Locate the cell with the specified text and output its (X, Y) center coordinate. 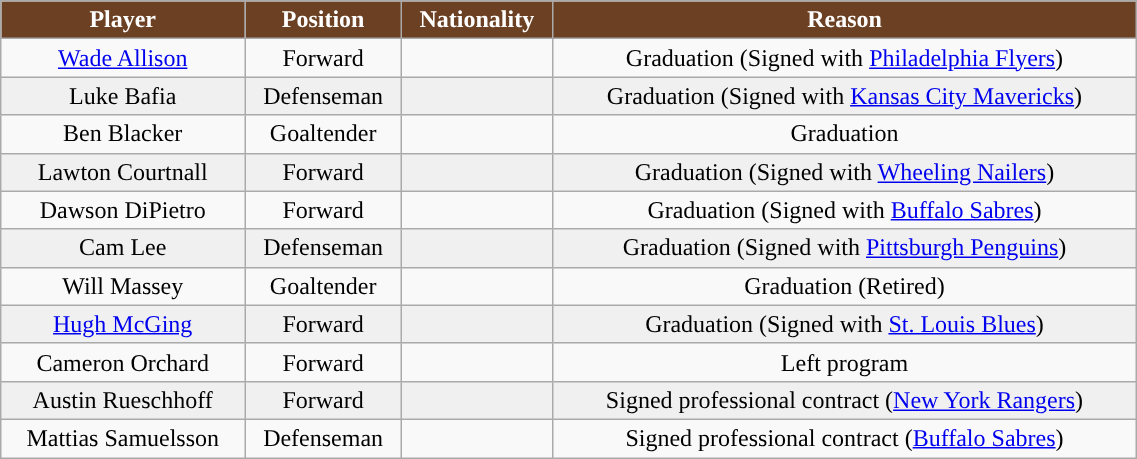
Signed professional contract (New York Rangers) (844, 400)
Nationality (478, 20)
Will Massey (123, 286)
Graduation (Retired) (844, 286)
Ben Blacker (123, 134)
Player (123, 20)
Austin Rueschhoff (123, 400)
Graduation (Signed with St. Louis Blues) (844, 324)
Cam Lee (123, 248)
Left program (844, 362)
Signed professional contract (Buffalo Sabres) (844, 438)
Graduation (Signed with Kansas City Mavericks) (844, 96)
Graduation (Signed with Buffalo Sabres) (844, 210)
Graduation (Signed with Pittsburgh Penguins) (844, 248)
Dawson DiPietro (123, 210)
Mattias Samuelsson (123, 438)
Luke Bafia (123, 96)
Graduation (844, 134)
Cameron Orchard (123, 362)
Lawton Courtnall (123, 172)
Hugh McGing (123, 324)
Reason (844, 20)
Graduation (Signed with Philadelphia Flyers) (844, 58)
Position (324, 20)
Wade Allison (123, 58)
Graduation (Signed with Wheeling Nailers) (844, 172)
